For the text-containing cell, return its midpoint in [x, y] coordinate format. 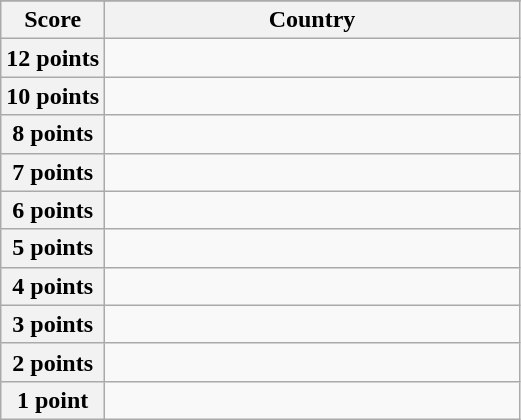
1 point [53, 400]
4 points [53, 286]
5 points [53, 248]
8 points [53, 134]
6 points [53, 210]
10 points [53, 96]
Score [53, 20]
7 points [53, 172]
2 points [53, 362]
Country [312, 20]
3 points [53, 324]
12 points [53, 58]
